Capture the cell that displays the provided text and extract its [X, Y] central coordinate. 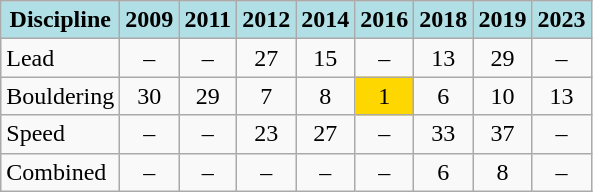
2018 [444, 20]
Combined [60, 172]
37 [502, 134]
30 [150, 96]
2009 [150, 20]
Speed [60, 134]
Discipline [60, 20]
2011 [208, 20]
2014 [326, 20]
2016 [384, 20]
23 [266, 134]
15 [326, 58]
2023 [562, 20]
33 [444, 134]
Bouldering [60, 96]
7 [266, 96]
2012 [266, 20]
1 [384, 96]
10 [502, 96]
Lead [60, 58]
2019 [502, 20]
